For the text-containing cell, return its midpoint in [x, y] coordinate format. 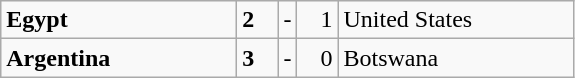
3 [258, 58]
United States [456, 20]
Argentina [119, 58]
Botswana [456, 58]
0 [318, 58]
Egypt [119, 20]
1 [318, 20]
2 [258, 20]
